Return the [x, y] coordinate for the center point of the cell that contains the specified text.  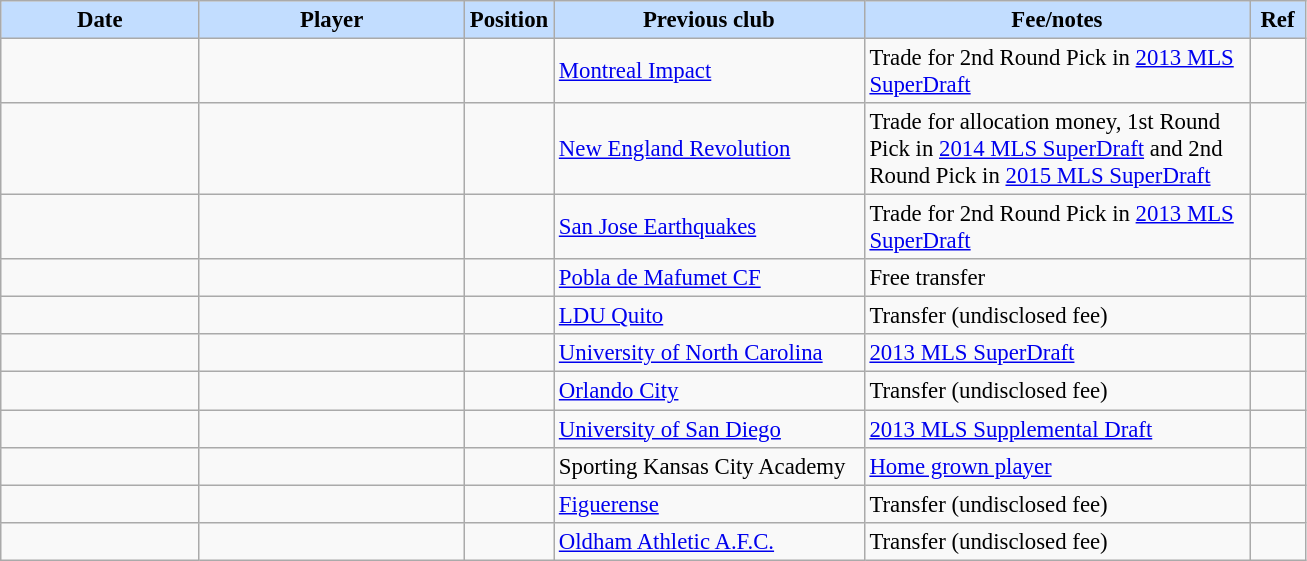
Figuerense [710, 504]
Trade for allocation money, 1st Round Pick in 2014 MLS SuperDraft and 2nd Round Pick in 2015 MLS SuperDraft [1057, 149]
Ref [1278, 20]
Montreal Impact [710, 72]
Fee/notes [1057, 20]
Home grown player [1057, 466]
University of North Carolina [710, 353]
Position [508, 20]
Previous club [710, 20]
Oldham Athletic A.F.C. [710, 541]
New England Revolution [710, 149]
University of San Diego [710, 429]
Player [332, 20]
LDU Quito [710, 316]
2013 MLS SuperDraft [1057, 353]
Orlando City [710, 391]
Free transfer [1057, 278]
San Jose Earthquakes [710, 228]
2013 MLS Supplemental Draft [1057, 429]
Date [100, 20]
Sporting Kansas City Academy [710, 466]
Pobla de Mafumet CF [710, 278]
